Determine the [X, Y] coordinate at the center of the cell enclosing the given text.  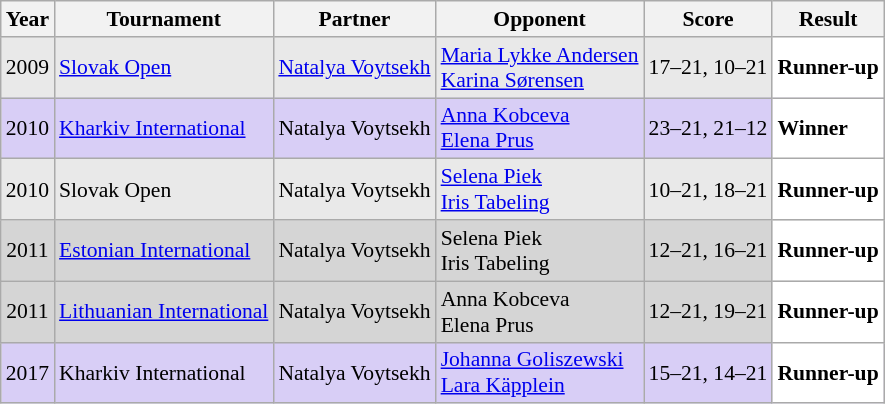
Opponent [540, 19]
Partner [354, 19]
17–21, 10–21 [708, 68]
12–21, 16–21 [708, 250]
23–21, 21–12 [708, 128]
Johanna Goliszewski Lara Käpplein [540, 372]
2017 [28, 372]
Result [828, 19]
Lithuanian International [164, 312]
Year [28, 19]
Winner [828, 128]
10–21, 18–21 [708, 190]
Estonian International [164, 250]
Score [708, 19]
15–21, 14–21 [708, 372]
Maria Lykke Andersen Karina Sørensen [540, 68]
Tournament [164, 19]
12–21, 19–21 [708, 312]
2009 [28, 68]
